Determine the (x, y) coordinate at the center of the cell enclosing the given text.  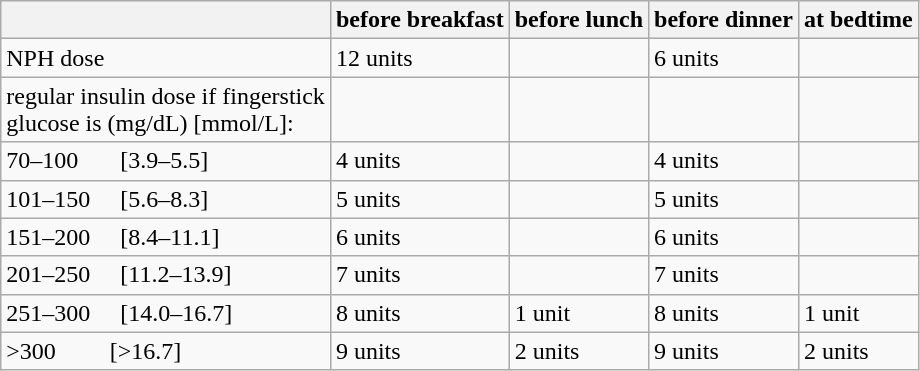
201–250 [11.2–13.9] (166, 275)
before breakfast (420, 20)
251–300 [14.0–16.7] (166, 313)
101–150 [5.6–8.3] (166, 199)
regular insulin dose if fingerstick glucose is (mg/dL) [mmol/L]: (166, 110)
>300 [>16.7] (166, 351)
at bedtime (858, 20)
151–200 [8.4–11.1] (166, 237)
before lunch (578, 20)
NPH dose (166, 58)
before dinner (724, 20)
70–100 [3.9–5.5] (166, 161)
12 units (420, 58)
